Locate the cell with the specified text and output its [x, y] center coordinate. 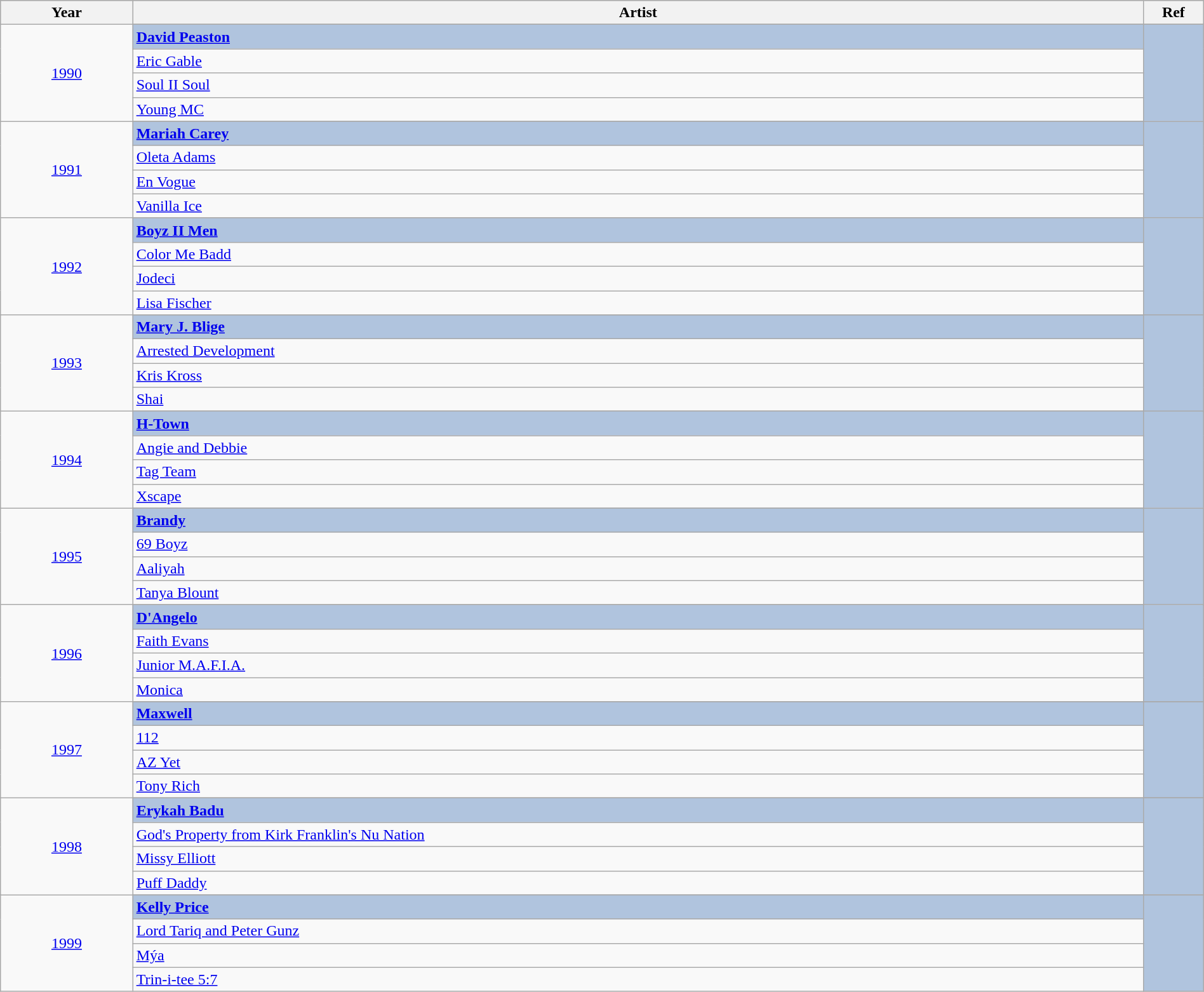
Angie and Debbie [638, 448]
1994 [67, 460]
Oleta Adams [638, 158]
D'Angelo [638, 617]
Maxwell [638, 714]
Kris Kross [638, 375]
Ref [1174, 13]
Tag Team [638, 472]
Color Me Badd [638, 254]
1996 [67, 653]
Trin-i-tee 5:7 [638, 979]
Shai [638, 399]
Mýa [638, 955]
Eric Gable [638, 61]
112 [638, 738]
Artist [638, 13]
Boyz II Men [638, 230]
1990 [67, 73]
Kelly Price [638, 907]
David Peaston [638, 37]
Missy Elliott [638, 859]
AZ Yet [638, 762]
1995 [67, 556]
Vanilla Ice [638, 206]
Soul II Soul [638, 85]
1997 [67, 750]
God's Property from Kirk Franklin's Nu Nation [638, 834]
Lord Tariq and Peter Gunz [638, 931]
Tanya Blount [638, 593]
69 Boyz [638, 544]
1991 [67, 170]
Xscape [638, 496]
Faith Evans [638, 641]
Mary J. Blige [638, 327]
Year [67, 13]
Mariah Carey [638, 133]
Arrested Development [638, 351]
1992 [67, 266]
Jodeci [638, 278]
Lisa Fischer [638, 303]
Puff Daddy [638, 883]
1993 [67, 363]
Junior M.A.F.I.A. [638, 665]
H-Town [638, 424]
1998 [67, 847]
En Vogue [638, 182]
Aaliyah [638, 568]
Erykah Badu [638, 810]
Monica [638, 689]
Tony Rich [638, 786]
Brandy [638, 520]
Young MC [638, 109]
1999 [67, 943]
